Return the (X, Y) coordinate for the center point of the cell that contains the specified text.  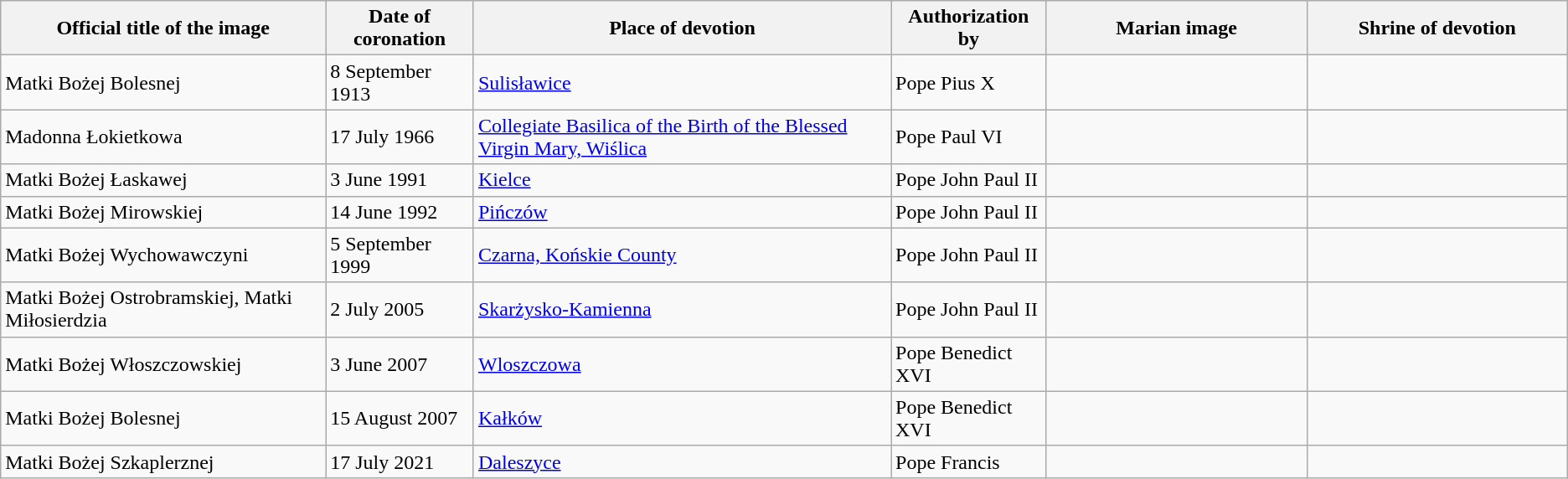
Matki Bożej Szkaplerznej (163, 461)
Madonna Łokietkowa (163, 137)
Matki Bożej Włoszczowskiej (163, 363)
Official title of the image (163, 28)
14 June 1992 (400, 212)
3 June 2007 (400, 363)
2 July 2005 (400, 310)
Place of devotion (682, 28)
15 August 2007 (400, 419)
Authorization by (969, 28)
5 September 1999 (400, 255)
Pope Francis (969, 461)
Matki Bożej Ostrobramskiej, Matki Miłosierdzia (163, 310)
Czarna, Końskie County (682, 255)
Kałków (682, 419)
Matki Bożej Łaskawej (163, 180)
Collegiate Basilica of the Birth of the Blessed Virgin Mary, Wiślica (682, 137)
Sulisławice (682, 82)
Matki Bożej Mirowskiej (163, 212)
8 September 1913 (400, 82)
3 June 1991 (400, 180)
Pope Pius X (969, 82)
Wloszczowa (682, 363)
17 July 2021 (400, 461)
Skarżysko-Kamienna (682, 310)
Kielce (682, 180)
Pińczów (682, 212)
Daleszyce (682, 461)
Shrine of devotion (1437, 28)
Marian image (1176, 28)
Date of coronation (400, 28)
Pope Paul VI (969, 137)
17 July 1966 (400, 137)
Matki Bożej Wychowawczyni (163, 255)
